Search for the cell housing the specified text and yield its [X, Y] center coordinate. 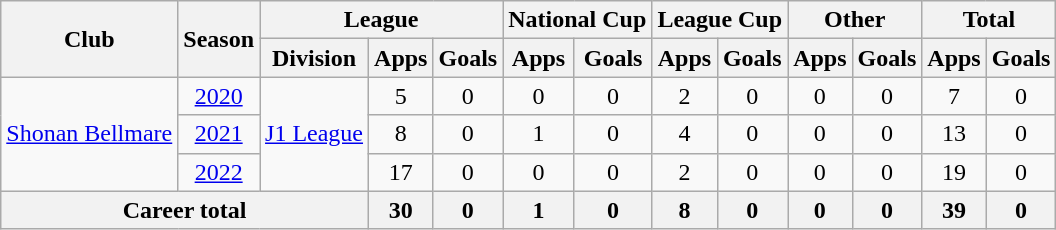
Division [314, 58]
League [382, 20]
Season [219, 39]
5 [401, 96]
National Cup [578, 20]
4 [684, 134]
League Cup [720, 20]
Career total [185, 210]
7 [954, 96]
Shonan Bellmare [90, 134]
39 [954, 210]
17 [401, 172]
2021 [219, 134]
13 [954, 134]
Club [90, 39]
19 [954, 172]
J1 League [314, 134]
2022 [219, 172]
2020 [219, 96]
Total [989, 20]
30 [401, 210]
Other [855, 20]
